Search for the cell housing the specified text and yield its [x, y] center coordinate. 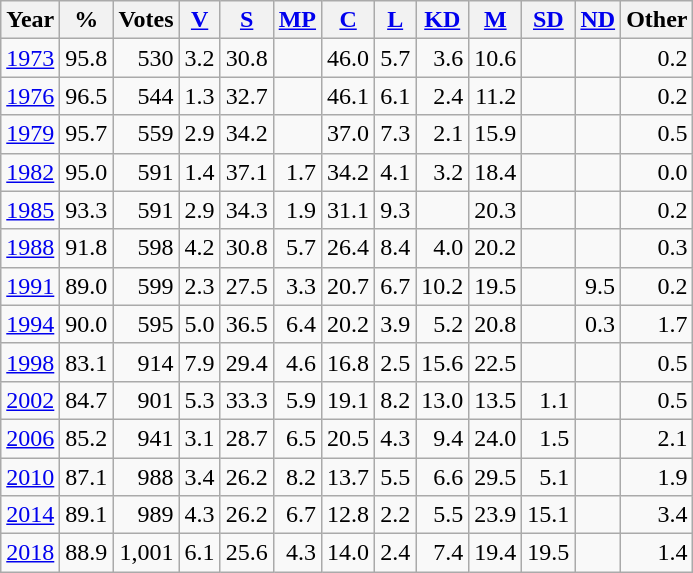
3.3 [297, 286]
ND [598, 20]
8.4 [396, 248]
28.7 [246, 438]
989 [146, 515]
23.9 [496, 515]
9.3 [396, 210]
6.5 [297, 438]
11.2 [496, 96]
10.2 [442, 286]
599 [146, 286]
V [200, 20]
15.9 [496, 134]
7.4 [442, 553]
598 [146, 248]
559 [146, 134]
3.1 [200, 438]
5.9 [297, 400]
1973 [30, 58]
1976 [30, 96]
36.5 [246, 324]
4.2 [200, 248]
1.5 [548, 438]
9.5 [598, 286]
M [496, 20]
15.1 [548, 515]
544 [146, 96]
2.3 [200, 286]
9.4 [442, 438]
13.7 [348, 477]
25.6 [246, 553]
0.0 [657, 172]
1979 [30, 134]
12.8 [348, 515]
Year [30, 20]
46.1 [348, 96]
20.7 [348, 286]
5.1 [548, 477]
1994 [30, 324]
941 [146, 438]
29.5 [496, 477]
95.0 [86, 172]
2010 [30, 477]
90.0 [86, 324]
31.1 [348, 210]
27.5 [246, 286]
91.8 [86, 248]
% [86, 20]
93.3 [86, 210]
95.7 [86, 134]
20.8 [496, 324]
1988 [30, 248]
L [396, 20]
1985 [30, 210]
32.7 [246, 96]
1,001 [146, 553]
2002 [30, 400]
7.9 [200, 362]
24.0 [496, 438]
3.9 [396, 324]
18.4 [496, 172]
MP [297, 20]
Other [657, 20]
1991 [30, 286]
4.1 [396, 172]
26.4 [348, 248]
14.0 [348, 553]
19.4 [496, 553]
13.0 [442, 400]
10.6 [496, 58]
89.1 [86, 515]
2.2 [396, 515]
88.9 [86, 553]
22.5 [496, 362]
595 [146, 324]
15.6 [442, 362]
6.6 [442, 477]
5.0 [200, 324]
2014 [30, 515]
20.3 [496, 210]
5.3 [200, 400]
S [246, 20]
988 [146, 477]
37.1 [246, 172]
89.0 [86, 286]
34.3 [246, 210]
4.6 [297, 362]
914 [146, 362]
SD [548, 20]
Votes [146, 20]
2.5 [396, 362]
83.1 [86, 362]
1982 [30, 172]
901 [146, 400]
5.2 [442, 324]
1.3 [200, 96]
7.3 [396, 134]
19.1 [348, 400]
KD [442, 20]
2006 [30, 438]
29.4 [246, 362]
530 [146, 58]
37.0 [348, 134]
95.8 [86, 58]
16.8 [348, 362]
33.3 [246, 400]
4.0 [442, 248]
46.0 [348, 58]
6.4 [297, 324]
2018 [30, 553]
85.2 [86, 438]
96.5 [86, 96]
20.5 [348, 438]
1.1 [548, 400]
13.5 [496, 400]
3.6 [442, 58]
87.1 [86, 477]
1998 [30, 362]
C [348, 20]
84.7 [86, 400]
